Return (X, Y) of the center of cell containing provided text 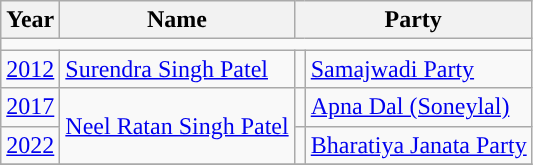
2017 (30, 107)
Surendra Singh Patel (177, 69)
Year (30, 20)
Samajwadi Party (418, 69)
Party (413, 20)
Neel Ratan Singh Patel (177, 126)
2012 (30, 69)
Apna Dal (Soneylal) (418, 107)
Name (177, 20)
2022 (30, 145)
Bharatiya Janata Party (418, 145)
